Extract the [x, y] coordinate from the center of the cell holding the provided text.  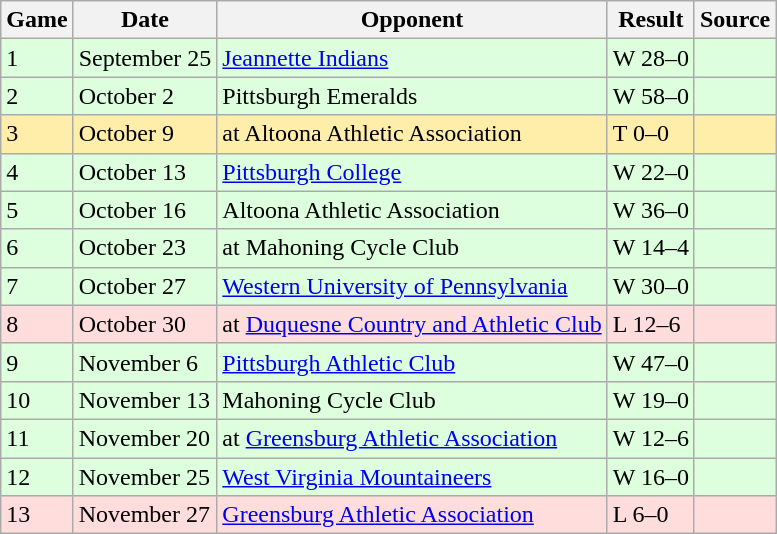
October 9 [145, 134]
3 [37, 134]
Jeannette Indians [412, 58]
November 27 [145, 515]
W 16–0 [650, 477]
7 [37, 286]
12 [37, 477]
8 [37, 324]
at Altoona Athletic Association [412, 134]
West Virginia Mountaineers [412, 477]
L 6–0 [650, 515]
W 30–0 [650, 286]
W 19–0 [650, 400]
Pittsburgh Emeralds [412, 96]
W 14–4 [650, 248]
11 [37, 438]
13 [37, 515]
Pittsburgh Athletic Club [412, 362]
Greensburg Athletic Association [412, 515]
Result [650, 20]
6 [37, 248]
W 36–0 [650, 210]
at Duquesne Country and Athletic Club [412, 324]
W 12–6 [650, 438]
4 [37, 172]
9 [37, 362]
5 [37, 210]
October 27 [145, 286]
November 6 [145, 362]
W 22–0 [650, 172]
Western University of Pennsylvania [412, 286]
at Mahoning Cycle Club [412, 248]
W 58–0 [650, 96]
September 25 [145, 58]
2 [37, 96]
T 0–0 [650, 134]
Mahoning Cycle Club [412, 400]
October 13 [145, 172]
W 47–0 [650, 362]
1 [37, 58]
W 28–0 [650, 58]
November 13 [145, 400]
October 23 [145, 248]
November 20 [145, 438]
Date [145, 20]
October 2 [145, 96]
Altoona Athletic Association [412, 210]
Game [37, 20]
Source [734, 20]
L 12–6 [650, 324]
November 25 [145, 477]
Pittsburgh College [412, 172]
at Greensburg Athletic Association [412, 438]
October 30 [145, 324]
Opponent [412, 20]
October 16 [145, 210]
10 [37, 400]
